Pinpoint the cell where the given text exists, returning its [x, y] midpoint coordinate. 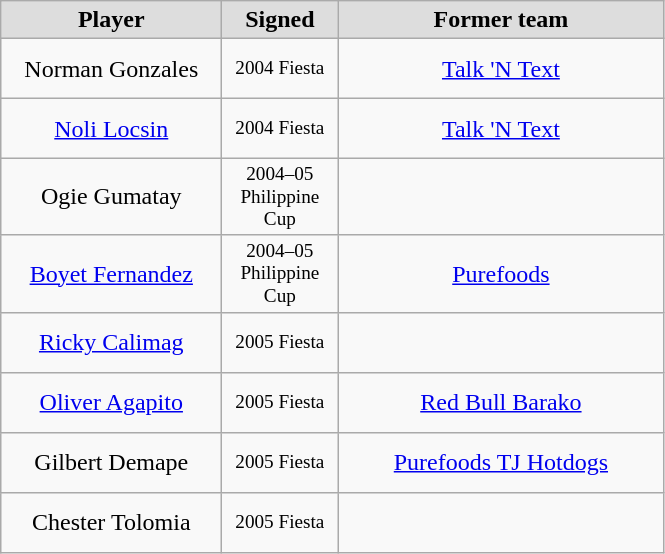
Purefoods [501, 274]
Red Bull Barako [501, 402]
Ricky Calimag [112, 342]
Gilbert Demape [112, 462]
Noli Locsin [112, 129]
Former team [501, 20]
Purefoods TJ Hotdogs [501, 462]
Chester Tolomia [112, 522]
Signed [280, 20]
Boyet Fernandez [112, 274]
Norman Gonzales [112, 69]
Player [112, 20]
Ogie Gumatay [112, 198]
Oliver Agapito [112, 402]
